Pinpoint the cell where the given text exists, returning its [X, Y] midpoint coordinate. 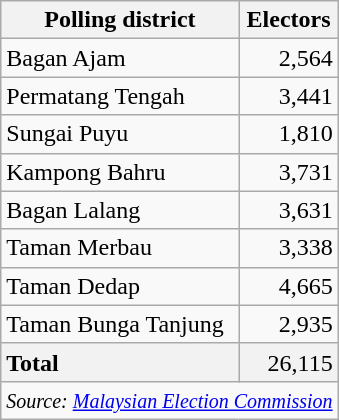
Total [120, 362]
Electors [288, 20]
26,115 [288, 362]
2,564 [288, 58]
Taman Merbau [120, 248]
Bagan Ajam [120, 58]
Bagan Lalang [120, 210]
Sungai Puyu [120, 134]
Source: Malaysian Election Commission [170, 400]
Polling district [120, 20]
2,935 [288, 324]
Taman Bunga Tanjung [120, 324]
4,665 [288, 286]
3,441 [288, 96]
3,631 [288, 210]
Permatang Tengah [120, 96]
Taman Dedap [120, 286]
1,810 [288, 134]
3,338 [288, 248]
3,731 [288, 172]
Kampong Bahru [120, 172]
